Locate the cell with the specified text and output its (x, y) center coordinate. 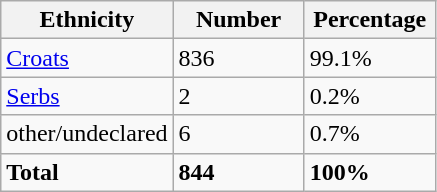
2 (238, 96)
Percentage (370, 20)
Total (87, 172)
6 (238, 134)
Serbs (87, 96)
Croats (87, 58)
836 (238, 58)
0.2% (370, 96)
Number (238, 20)
other/undeclared (87, 134)
Ethnicity (87, 20)
844 (238, 172)
99.1% (370, 58)
0.7% (370, 134)
100% (370, 172)
